Determine the [x, y] coordinate at the center of the cell enclosing the given text.  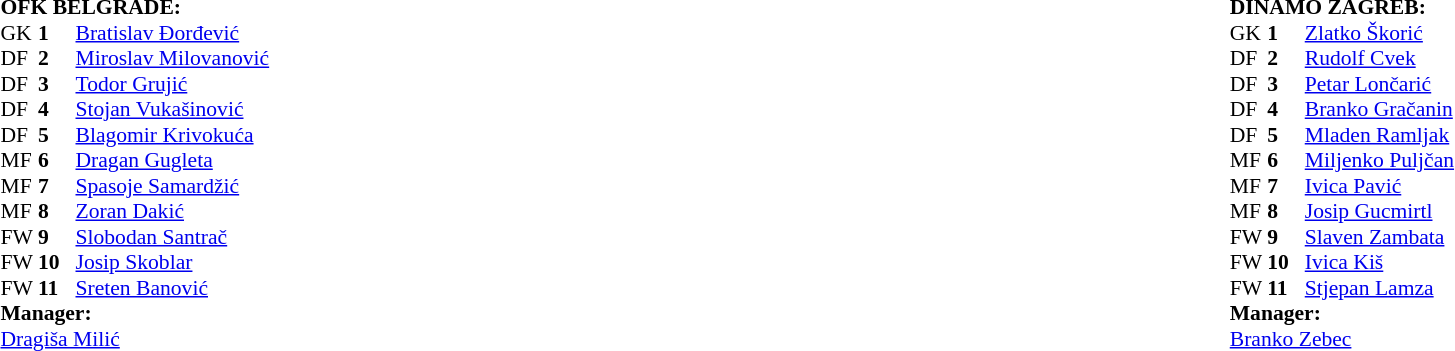
Dragan Gugleta [226, 161]
Josip Skoblar [226, 263]
Blagomir Krivokuća [226, 135]
Zoran Dakić [226, 211]
Stojan Vukašinović [226, 109]
Bratislav Đorđević [226, 33]
Todor Grujić [226, 84]
Manager: [188, 313]
Spasoje Samardžić [226, 186]
Sreten Banović [226, 288]
Miroslav Milovanović [226, 59]
Slobodan Santrač [226, 237]
